Extract the (x, y) coordinate from the center of the cell holding the provided text.  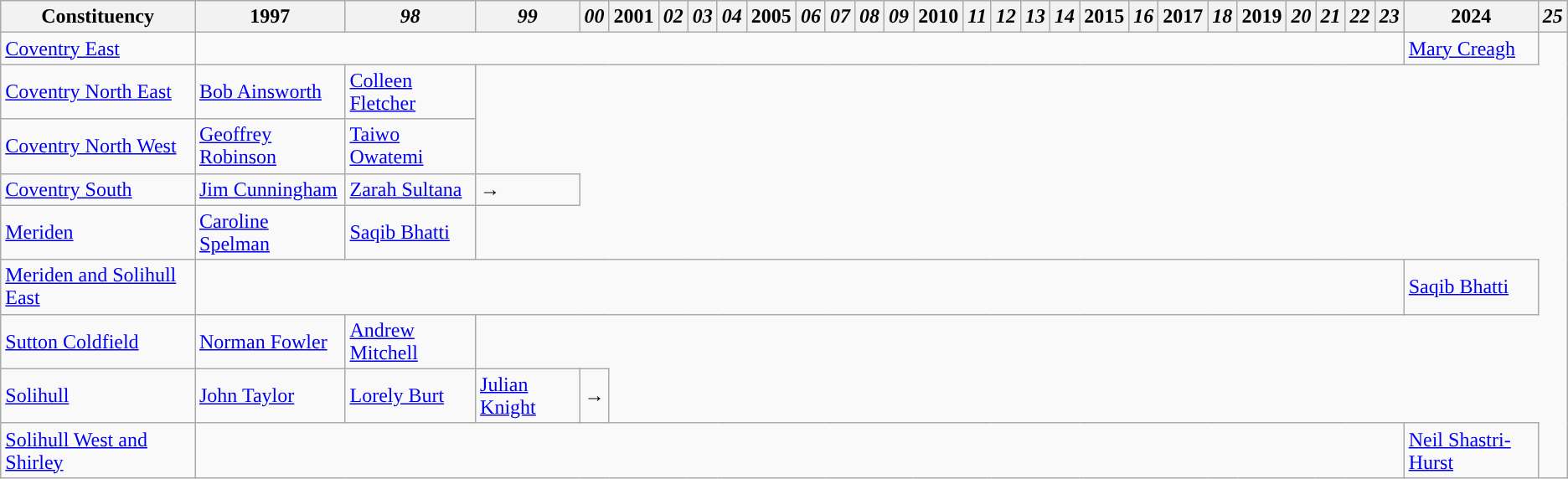
07 (839, 17)
00 (595, 17)
2005 (771, 17)
2001 (633, 17)
25 (1553, 17)
Taiwo Owatemi (410, 146)
23 (1389, 17)
21 (1330, 17)
22 (1360, 17)
06 (811, 17)
Solihull West and Shirley (98, 451)
Caroline Spelman (270, 233)
Julian Knight (528, 395)
20 (1302, 17)
18 (1223, 17)
2024 (1471, 17)
Coventry North East (98, 92)
Norman Fowler (270, 342)
03 (702, 17)
98 (410, 17)
Lorely Burt (410, 395)
Meriden and Solihull East (98, 286)
09 (900, 17)
14 (1065, 17)
2019 (1261, 17)
Constituency (98, 17)
Mary Creagh (1471, 49)
13 (1035, 17)
2015 (1104, 17)
16 (1144, 17)
02 (673, 17)
Zarah Sultana (410, 189)
Andrew Mitchell (410, 342)
Bob Ainsworth (270, 92)
Coventry South (98, 189)
John Taylor (270, 395)
2017 (1183, 17)
1997 (270, 17)
Meriden (98, 233)
2010 (938, 17)
08 (869, 17)
Colleen Fletcher (410, 92)
11 (977, 17)
12 (1005, 17)
Coventry North West (98, 146)
Neil Shastri-Hurst (1471, 451)
Solihull (98, 395)
Jim Cunningham (270, 189)
Sutton Coldfield (98, 342)
99 (528, 17)
Geoffrey Robinson (270, 146)
04 (732, 17)
Coventry East (98, 49)
